Search for the cell housing the specified text and yield its (X, Y) center coordinate. 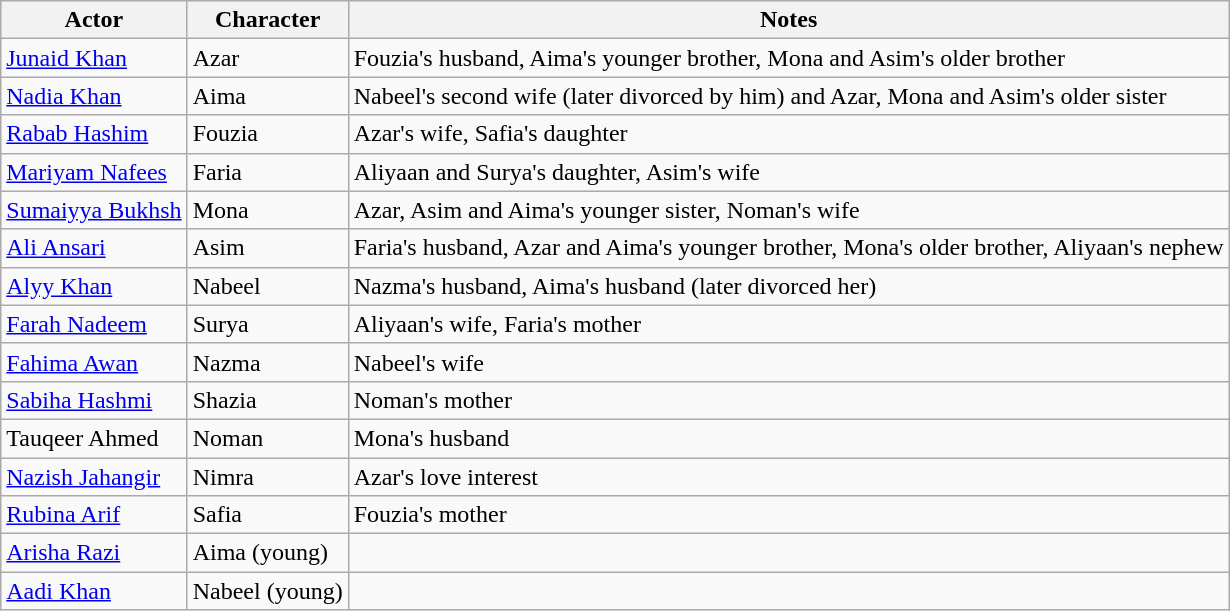
Sabiha Hashmi (94, 400)
Fouzia's mother (788, 515)
Farah Nadeem (94, 324)
Actor (94, 20)
Nazma (268, 362)
Arisha Razi (94, 553)
Nabeel (268, 286)
Aima (young) (268, 553)
Notes (788, 20)
Safia (268, 515)
Noman (268, 438)
Noman's mother (788, 400)
Asim (268, 248)
Sumaiyya Bukhsh (94, 210)
Nabeel's wife (788, 362)
Azar's love interest (788, 477)
Ali Ansari (94, 248)
Aima (268, 96)
Junaid Khan (94, 58)
Mona (268, 210)
Faria (268, 172)
Azar (268, 58)
Aliyaan and Surya's daughter, Asim's wife (788, 172)
Nimra (268, 477)
Alyy Khan (94, 286)
Fahima Awan (94, 362)
Shazia (268, 400)
Azar's wife, Safia's daughter (788, 134)
Nazma's husband, Aima's husband (later divorced her) (788, 286)
Azar, Asim and Aima's younger sister, Noman's wife (788, 210)
Mariyam Nafees (94, 172)
Tauqeer Ahmed (94, 438)
Rubina Arif (94, 515)
Aadi Khan (94, 591)
Mona's husband (788, 438)
Character (268, 20)
Fouzia (268, 134)
Fouzia's husband, Aima's younger brother, Mona and Asim's older brother (788, 58)
Nabeel (young) (268, 591)
Surya (268, 324)
Aliyaan's wife, Faria's mother (788, 324)
Nabeel's second wife (later divorced by him) and Azar, Mona and Asim's older sister (788, 96)
Nazish Jahangir (94, 477)
Nadia Khan (94, 96)
Faria's husband, Azar and Aima's younger brother, Mona's older brother, Aliyaan's nephew (788, 248)
Rabab Hashim (94, 134)
